Detect which cell encompasses the target text, then output its [x, y] center coordinate. 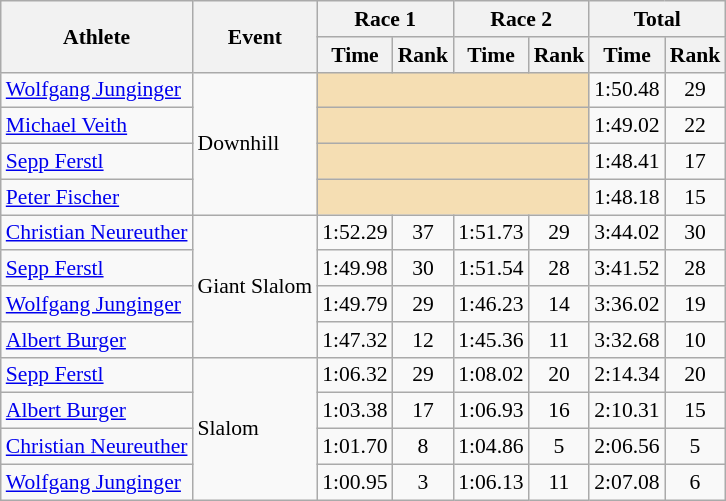
2:07.08 [626, 482]
Race 2 [521, 19]
3 [424, 482]
8 [424, 447]
Event [256, 36]
1:45.36 [490, 340]
Giant Slalom [256, 286]
1:04.86 [490, 447]
3:32.68 [626, 340]
1:01.70 [354, 447]
2:14.34 [626, 375]
1:52.29 [354, 233]
1:06.93 [490, 411]
1:00.95 [354, 482]
2:10.31 [626, 411]
6 [696, 482]
Peter Fischer [97, 197]
37 [424, 233]
Athlete [97, 36]
1:51.73 [490, 233]
1:49.02 [626, 126]
3:36.02 [626, 304]
Total [657, 19]
Michael Veith [97, 126]
1:48.18 [626, 197]
1:06.13 [490, 482]
Downhill [256, 143]
10 [696, 340]
1:49.79 [354, 304]
2:06.56 [626, 447]
1:50.48 [626, 90]
1:03.38 [354, 411]
22 [696, 126]
19 [696, 304]
12 [424, 340]
1:47.32 [354, 340]
Race 1 [385, 19]
1:48.41 [626, 162]
14 [560, 304]
16 [560, 411]
1:49.98 [354, 269]
Slalom [256, 428]
3:44.02 [626, 233]
1:06.32 [354, 375]
1:46.23 [490, 304]
1:08.02 [490, 375]
3:41.52 [626, 269]
1:51.54 [490, 269]
